Locate the cell with the specified text and output its (x, y) center coordinate. 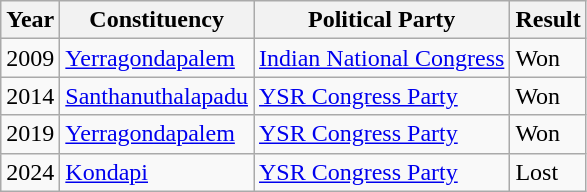
2019 (30, 134)
Result (548, 20)
Lost (548, 172)
2024 (30, 172)
Kondapi (157, 172)
Political Party (382, 20)
Indian National Congress (382, 58)
Year (30, 20)
Santhanuthalapadu (157, 96)
Constituency (157, 20)
2014 (30, 96)
2009 (30, 58)
